Provide the [X, Y] coordinate of the cell's center where the given text is located.  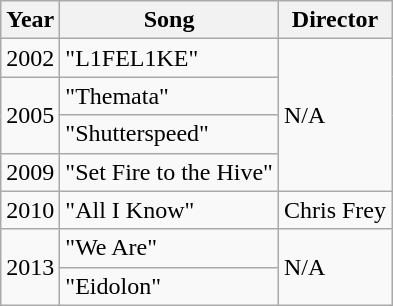
Chris Frey [334, 210]
Director [334, 20]
2009 [30, 172]
Year [30, 20]
"Set Fire to the Hive" [170, 172]
2005 [30, 115]
"Shutterspeed" [170, 134]
"L1FEL1KE" [170, 58]
"Eidolon" [170, 286]
2010 [30, 210]
2002 [30, 58]
"We Are" [170, 248]
"Themata" [170, 96]
Song [170, 20]
2013 [30, 267]
"All I Know" [170, 210]
